Provide the [x, y] coordinate of the cell's center where the given text is located.  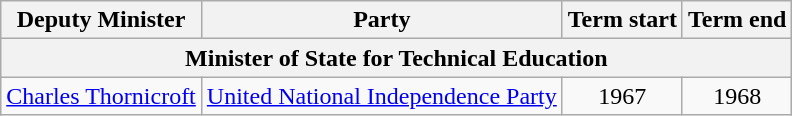
Charles Thornicroft [102, 96]
Term end [737, 20]
Minister of State for Technical Education [396, 58]
1968 [737, 96]
1967 [622, 96]
Term start [622, 20]
United National Independence Party [382, 96]
Deputy Minister [102, 20]
Party [382, 20]
